Identify which cell holds the provided text, then report its (X, Y) central coordinate. 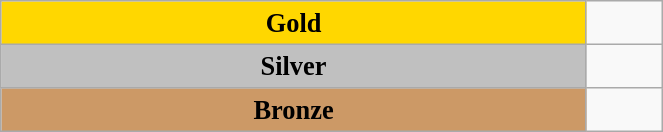
Gold (294, 22)
Bronze (294, 109)
Silver (294, 66)
